For the text-containing cell, return its midpoint in [x, y] coordinate format. 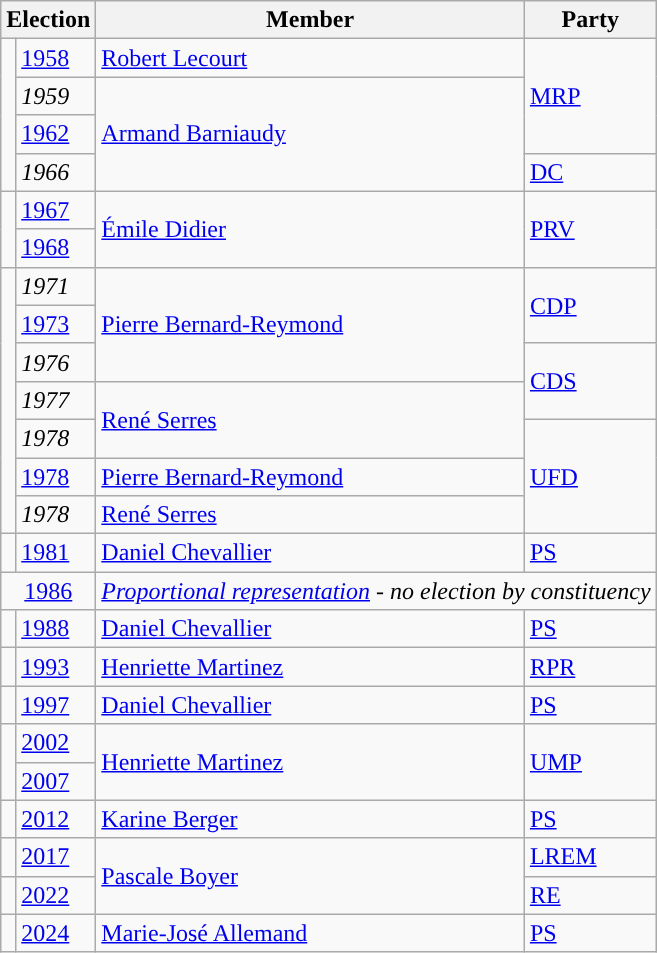
2017 [56, 857]
Pascale Boyer [310, 876]
1958 [56, 58]
Karine Berger [310, 819]
1981 [56, 553]
UMP [590, 762]
RE [590, 895]
2012 [56, 819]
1962 [56, 134]
1967 [56, 210]
Robert Lecourt [310, 58]
1959 [56, 96]
2022 [56, 895]
2007 [56, 781]
1966 [56, 172]
LREM [590, 857]
Armand Barniaudy [310, 134]
Member [310, 20]
1968 [56, 248]
1973 [56, 324]
DC [590, 172]
2002 [56, 743]
1976 [56, 362]
UFD [590, 476]
1971 [56, 286]
1993 [56, 667]
PRV [590, 229]
RPR [590, 667]
1988 [56, 629]
1977 [56, 400]
CDS [590, 381]
2024 [56, 933]
Proportional representation - no election by constituency [376, 591]
1997 [56, 705]
Marie-José Allemand [310, 933]
Party [590, 20]
CDP [590, 305]
MRP [590, 96]
1986 [48, 591]
Émile Didier [310, 229]
Election [48, 20]
